Scan for the cell matching the given text and deliver its [x, y] coordinate at center. 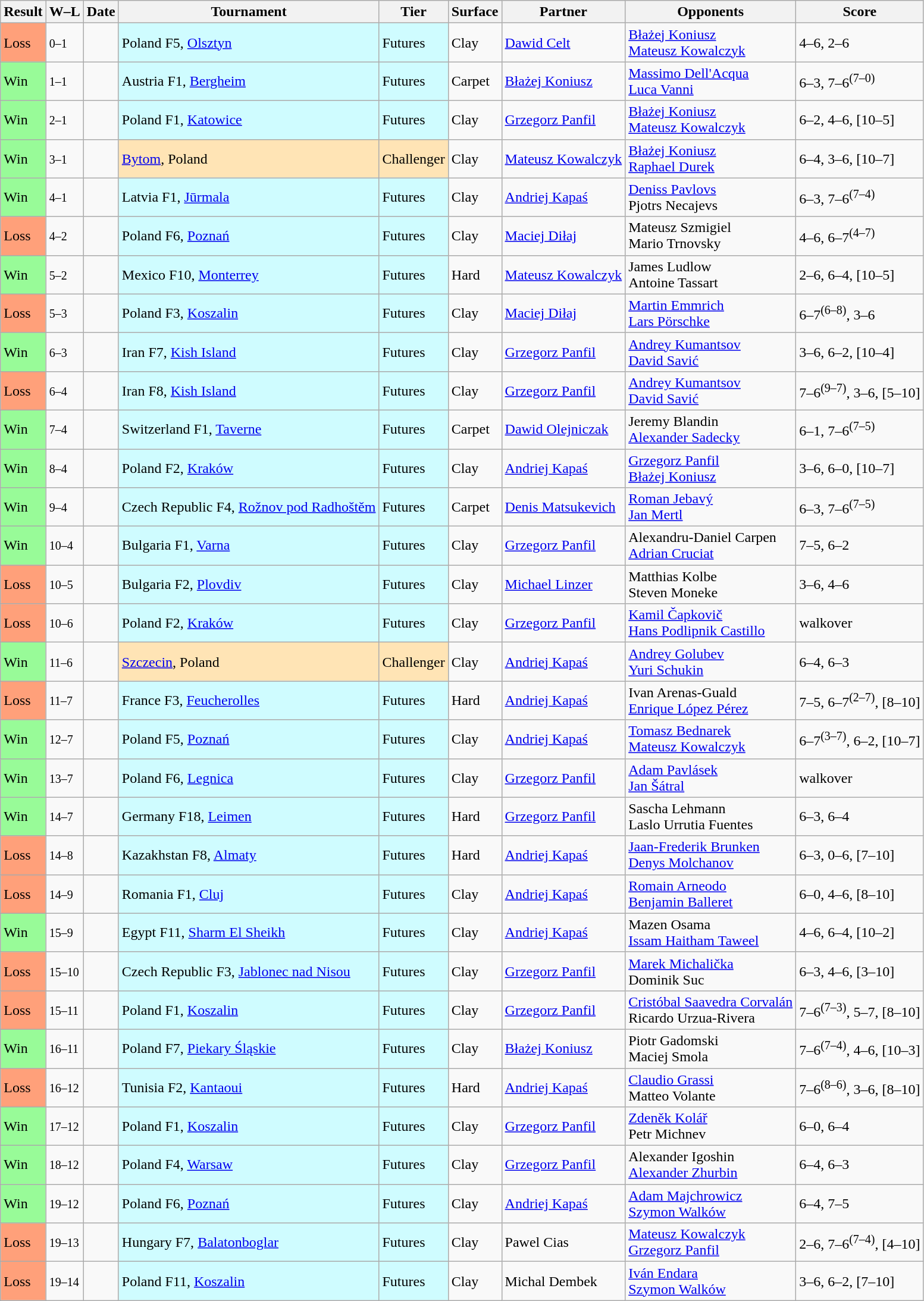
13–7 [64, 778]
2–6, 6–4, [10–5] [860, 275]
James Ludlow Antoine Tassart [710, 275]
Tomasz Bednarek Mateusz Kowalczyk [710, 739]
2–6, 7–6(7–4), [4–10] [860, 1242]
6–4, 7–5 [860, 1204]
Alexandru-Daniel Carpen Adrian Cruciat [710, 546]
Poland F7, Piekary Śląskie [249, 1048]
Mateusz Kowalczyk Grzegorz Panfil [710, 1242]
Tier [414, 12]
7–5, 6–7(2–7), [8–10] [860, 701]
Mazen Osama Issam Haitham Taweel [710, 933]
6–3, 7–6(7–4) [860, 197]
16–11 [64, 1048]
Pawel Cias [563, 1242]
2–1 [64, 120]
6–0, 6–4 [860, 1127]
6–4, 3–6, [10–7] [860, 158]
Michael Linzer [563, 584]
6–3, 7–6(7–5) [860, 507]
Date [101, 12]
Piotr Gadomski Maciej Smola [710, 1048]
Switzerland F1, Taverne [249, 430]
Czech Republic F4, Rožnov pod Radhoštěm [249, 507]
Czech Republic F3, Jablonec nad Nisou [249, 971]
18–12 [64, 1165]
6–3, 4–6, [3–10] [860, 971]
14–8 [64, 855]
4–6, 2–6 [860, 43]
Ivan Arenas-Guald Enrique López Pérez [710, 701]
Michal Dembek [563, 1281]
6–1, 7–6(7–5) [860, 430]
6–3, 7–6(7–0) [860, 81]
6–7(6–8), 3–6 [860, 313]
19–12 [64, 1204]
19–14 [64, 1281]
Dawid Celt [563, 43]
15–10 [64, 971]
6–0, 4–6, [8–10] [860, 894]
Sascha Lehmann Laslo Urrutia Fuentes [710, 816]
Martin Emmrich Lars Pörschke [710, 313]
Denis Matsukevich [563, 507]
10–5 [64, 584]
4–2 [64, 236]
Adam Pavlásek Jan Šátral [710, 778]
3–6, 6–2, [7–10] [860, 1281]
Zdeněk Kolář Petr Michnev [710, 1127]
10–6 [64, 623]
Latvia F1, Jūrmala [249, 197]
4–6, 6–4, [10–2] [860, 933]
Opponents [710, 12]
11–7 [64, 701]
15–9 [64, 933]
6–3, 0–6, [7–10] [860, 855]
19–13 [64, 1242]
3–1 [64, 158]
Deniss Pavlovs Pjotrs Necajevs [710, 197]
Poland F3, Koszalin [249, 313]
Bulgaria F1, Varna [249, 546]
8–4 [64, 468]
Mateusz Szmigiel Mario Trnovsky [710, 236]
6–3, 6–4 [860, 816]
7–5, 6–2 [860, 546]
Result [23, 12]
1–1 [64, 81]
Tournament [249, 12]
Marek Michalička Dominik Suc [710, 971]
Bulgaria F2, Plovdiv [249, 584]
6–7(3–7), 6–2, [10–7] [860, 739]
10–4 [64, 546]
Andrey Golubev Yuri Schukin [710, 662]
Kamil Čapkovič Hans Podlipnik Castillo [710, 623]
7–6(9–7), 3–6, [5–10] [860, 390]
Claudio Grassi Matteo Volante [710, 1087]
4–1 [64, 197]
4–6, 6–7(4–7) [860, 236]
Alexander Igoshin Alexander Zhurbin [710, 1165]
Austria F1, Bergheim [249, 81]
Błażej Koniusz Raphael Durek [710, 158]
Romania F1, Cluj [249, 894]
Hungary F7, Balatonboglar [249, 1242]
Dawid Olejniczak [563, 430]
Tunisia F2, Kantaoui [249, 1087]
Jaan-Frederik Brunken Denys Molchanov [710, 855]
9–4 [64, 507]
Kazakhstan F8, Almaty [249, 855]
Iran F7, Kish Island [249, 352]
Massimo Dell'Acqua Luca Vanni [710, 81]
Adam Majchrowicz Szymon Walków [710, 1204]
5–2 [64, 275]
0–1 [64, 43]
15–11 [64, 1010]
Bytom, Poland [249, 158]
5–3 [64, 313]
Surface [475, 12]
6–3 [64, 352]
Romain Arneodo Benjamin Balleret [710, 894]
Cristóbal Saavedra Corvalán Ricardo Urzua-Rivera [710, 1010]
Egypt F11, Sharm El Sheikh [249, 933]
3–6, 4–6 [860, 584]
14–9 [64, 894]
Poland F11, Koszalin [249, 1281]
Szczecin, Poland [249, 662]
Poland F4, Warsaw [249, 1165]
Partner [563, 12]
14–7 [64, 816]
Jeremy Blandin Alexander Sadecky [710, 430]
11–6 [64, 662]
Score [860, 12]
Grzegorz Panfil Błażej Koniusz [710, 468]
Roman Jebavý Jan Mertl [710, 507]
6–4 [64, 390]
Iran F8, Kish Island [249, 390]
12–7 [64, 739]
7–4 [64, 430]
Poland F5, Poznań [249, 739]
W–L [64, 12]
17–12 [64, 1127]
7–6(8–6), 3–6, [8–10] [860, 1087]
France F3, Feucherolles [249, 701]
Poland F5, Olsztyn [249, 43]
Iván Endara Szymon Walków [710, 1281]
7–6(7–3), 5–7, [8–10] [860, 1010]
16–12 [64, 1087]
Poland F1, Katowice [249, 120]
Mexico F10, Monterrey [249, 275]
3–6, 6–0, [10–7] [860, 468]
Poland F6, Legnica [249, 778]
6–2, 4–6, [10–5] [860, 120]
3–6, 6–2, [10–4] [860, 352]
Matthias Kolbe Steven Moneke [710, 584]
7–6(7–4), 4–6, [10–3] [860, 1048]
Germany F18, Leimen [249, 816]
